Return (x, y) of the center of cell containing provided text 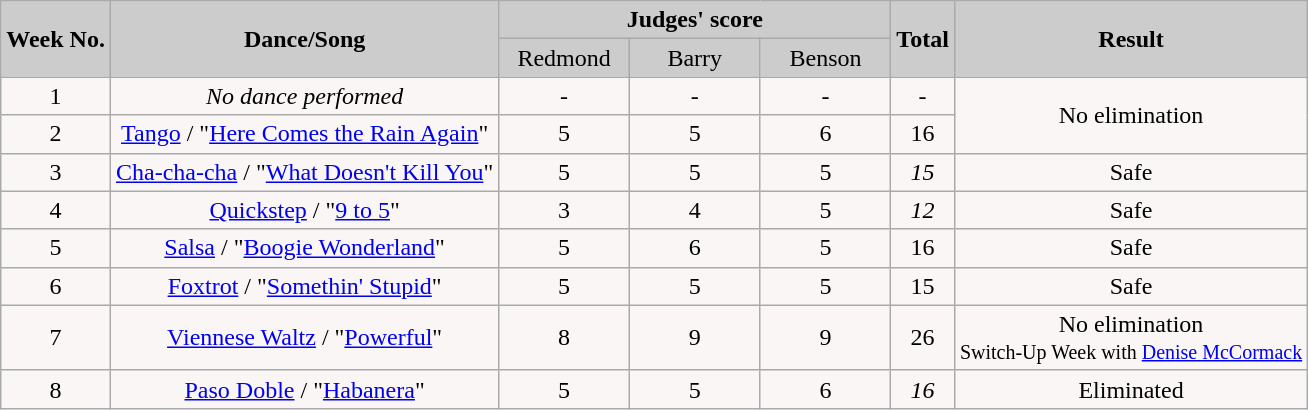
Judges' score (695, 20)
Week No. (56, 39)
Eliminated (1130, 389)
Redmond (564, 58)
No elimination (1130, 115)
2 (56, 134)
Paso Doble / "Habanera" (304, 389)
Result (1130, 39)
Tango / "Here Comes the Rain Again" (304, 134)
No dance performed (304, 96)
Salsa / "Boogie Wonderland" (304, 248)
Total (923, 39)
Cha-cha-cha / "What Doesn't Kill You" (304, 172)
Benson (826, 58)
No eliminationSwitch-Up Week with Denise McCormack (1130, 338)
Dance/Song (304, 39)
Foxtrot / "Somethin' Stupid" (304, 286)
1 (56, 96)
7 (56, 338)
Quickstep / "9 to 5" (304, 210)
Viennese Waltz / "Powerful" (304, 338)
Barry (694, 58)
26 (923, 338)
12 (923, 210)
